Capture the cell that displays the provided text and extract its [x, y] central coordinate. 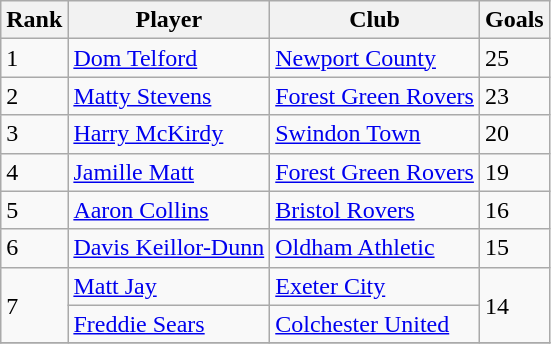
Aaron Collins [169, 210]
Exeter City [375, 286]
Oldham Athletic [375, 248]
1 [34, 58]
2 [34, 96]
Swindon Town [375, 134]
3 [34, 134]
Colchester United [375, 324]
14 [514, 305]
Club [375, 20]
23 [514, 96]
Harry McKirdy [169, 134]
5 [34, 210]
Bristol Rovers [375, 210]
16 [514, 210]
4 [34, 172]
Dom Telford [169, 58]
20 [514, 134]
Freddie Sears [169, 324]
19 [514, 172]
6 [34, 248]
7 [34, 305]
Rank [34, 20]
Goals [514, 20]
Player [169, 20]
15 [514, 248]
Matt Jay [169, 286]
25 [514, 58]
Newport County [375, 58]
Matty Stevens [169, 96]
Jamille Matt [169, 172]
Davis Keillor-Dunn [169, 248]
